Identify which cell holds the provided text, then report its (X, Y) central coordinate. 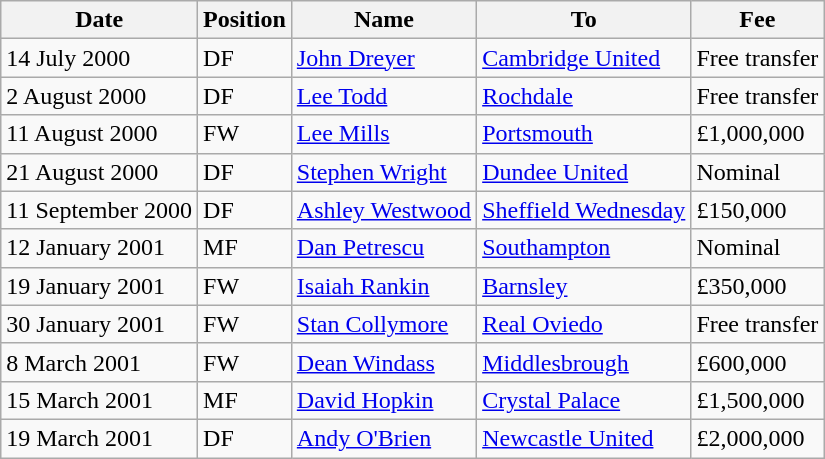
Position (245, 20)
19 March 2001 (100, 438)
Southampton (584, 248)
To (584, 20)
8 March 2001 (100, 362)
21 August 2000 (100, 172)
£150,000 (758, 210)
Name (384, 20)
£1,000,000 (758, 134)
Sheffield Wednesday (584, 210)
Crystal Palace (584, 400)
Date (100, 20)
Real Oviedo (584, 324)
£1,500,000 (758, 400)
Newcastle United (584, 438)
Isaiah Rankin (384, 286)
Portsmouth (584, 134)
11 August 2000 (100, 134)
Stan Collymore (384, 324)
11 September 2000 (100, 210)
John Dreyer (384, 58)
David Hopkin (384, 400)
Dan Petrescu (384, 248)
14 July 2000 (100, 58)
Lee Mills (384, 134)
£600,000 (758, 362)
Stephen Wright (384, 172)
Ashley Westwood (384, 210)
Cambridge United (584, 58)
2 August 2000 (100, 96)
£2,000,000 (758, 438)
£350,000 (758, 286)
Barnsley (584, 286)
15 March 2001 (100, 400)
Lee Todd (384, 96)
Dean Windass (384, 362)
19 January 2001 (100, 286)
Dundee United (584, 172)
Andy O'Brien (384, 438)
Rochdale (584, 96)
12 January 2001 (100, 248)
Middlesbrough (584, 362)
30 January 2001 (100, 324)
Fee (758, 20)
